Return [X, Y] of the center of cell containing provided text 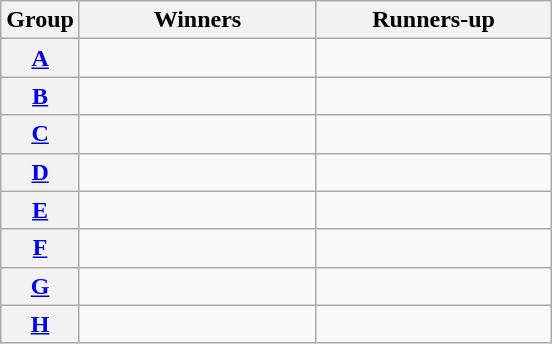
D [40, 172]
G [40, 286]
E [40, 210]
F [40, 248]
C [40, 134]
Winners [197, 20]
Group [40, 20]
B [40, 96]
H [40, 324]
Runners-up [433, 20]
A [40, 58]
